Output the [x, y] coordinate of the center of the cell containing the given text.  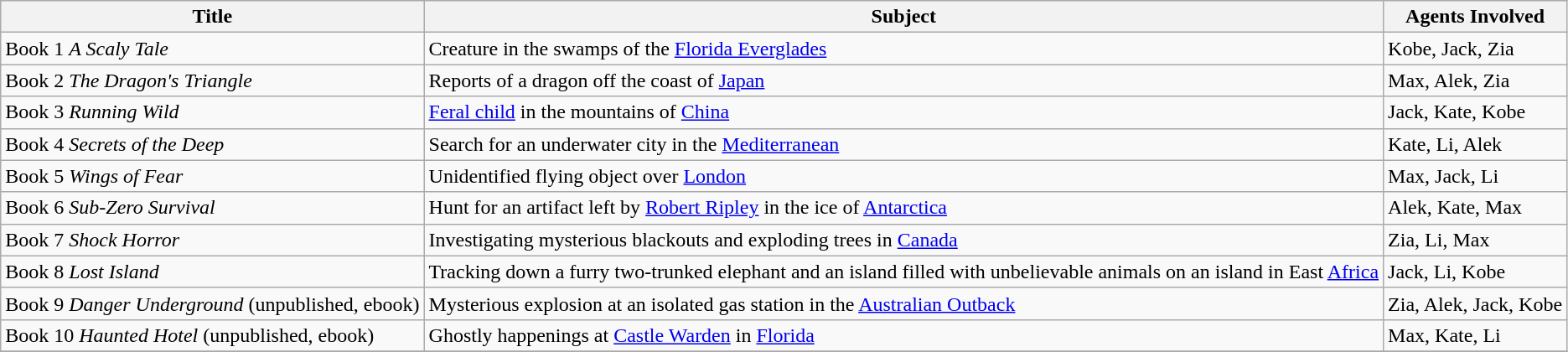
Book 6 Sub-Zero Survival [213, 208]
Kobe, Jack, Zia [1475, 49]
Book 10 Haunted Hotel (unpublished, ebook) [213, 335]
Hunt for an artifact left by Robert Ripley in the ice of Antarctica [903, 208]
Mysterious explosion at an isolated gas station in the Australian Outback [903, 303]
Book 7 Shock Horror [213, 240]
Zia, Alek, Jack, Kobe [1475, 303]
Title [213, 17]
Jack, Kate, Kobe [1475, 112]
Book 5 Wings of Fear [213, 176]
Book 9 Danger Underground (unpublished, ebook) [213, 303]
Book 3 Running Wild [213, 112]
Book 8 Lost Island [213, 272]
Max, Jack, Li [1475, 176]
Max, Kate, Li [1475, 335]
Agents Involved [1475, 17]
Max, Alek, Zia [1475, 80]
Jack, Li, Kobe [1475, 272]
Book 4 Secrets of the Deep [213, 144]
Unidentified flying object over London [903, 176]
Creature in the swamps of the Florida Everglades [903, 49]
Kate, Li, Alek [1475, 144]
Feral child in the mountains of China [903, 112]
Alek, Kate, Max [1475, 208]
Investigating mysterious blackouts and exploding trees in Canada [903, 240]
Book 1 A Scaly Tale [213, 49]
Subject [903, 17]
Reports of a dragon off the coast of Japan [903, 80]
Tracking down a furry two-trunked elephant and an island filled with unbelievable animals on an island in East Africa [903, 272]
Ghostly happenings at Castle Warden in Florida [903, 335]
Search for an underwater city in the Mediterranean [903, 144]
Zia, Li, Max [1475, 240]
Book 2 The Dragon's Triangle [213, 80]
